Provide the (X, Y) coordinate of the cell's center where the given text is located.  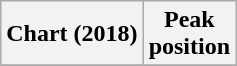
Peak position (189, 34)
Chart (2018) (72, 34)
